Scan for the cell matching the given text and deliver its [X, Y] coordinate at center. 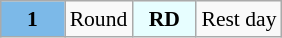
Rest day [238, 19]
Round [99, 19]
1 [32, 19]
RD [164, 19]
